Capture the cell that displays the provided text and extract its [x, y] central coordinate. 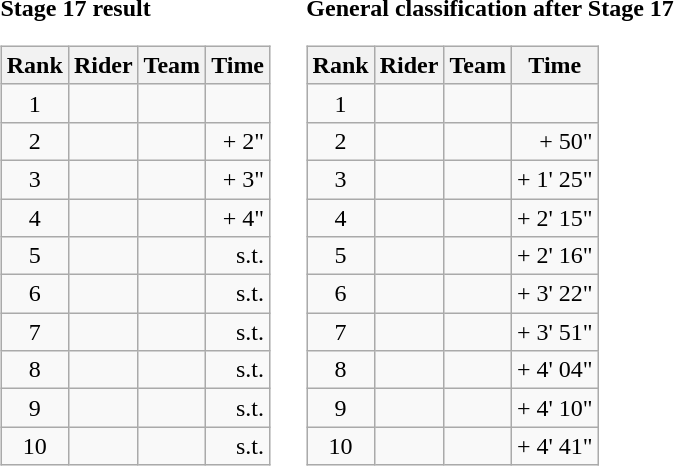
+ 4' 41" [554, 446]
+ 4" [238, 217]
+ 2" [238, 141]
+ 4' 04" [554, 370]
+ 1' 25" [554, 179]
+ 2' 15" [554, 217]
+ 50" [554, 141]
+ 4' 10" [554, 408]
+ 3' 51" [554, 332]
+ 2' 16" [554, 256]
+ 3" [238, 179]
+ 3' 22" [554, 294]
